Output the (x, y) coordinate of the center of the cell containing the given text.  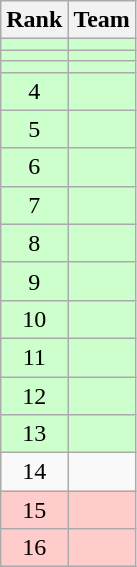
16 (34, 548)
8 (34, 243)
14 (34, 472)
5 (34, 129)
Rank (34, 20)
12 (34, 395)
Team (102, 20)
7 (34, 205)
11 (34, 357)
6 (34, 167)
15 (34, 510)
4 (34, 91)
13 (34, 434)
10 (34, 319)
9 (34, 281)
